Pinpoint the cell where the given text exists, returning its [X, Y] midpoint coordinate. 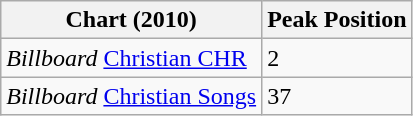
2 [337, 58]
Billboard Christian Songs [132, 96]
Billboard Christian CHR [132, 58]
Chart (2010) [132, 20]
37 [337, 96]
Peak Position [337, 20]
